Provide the [X, Y] coordinate of the cell's center where the given text is located.  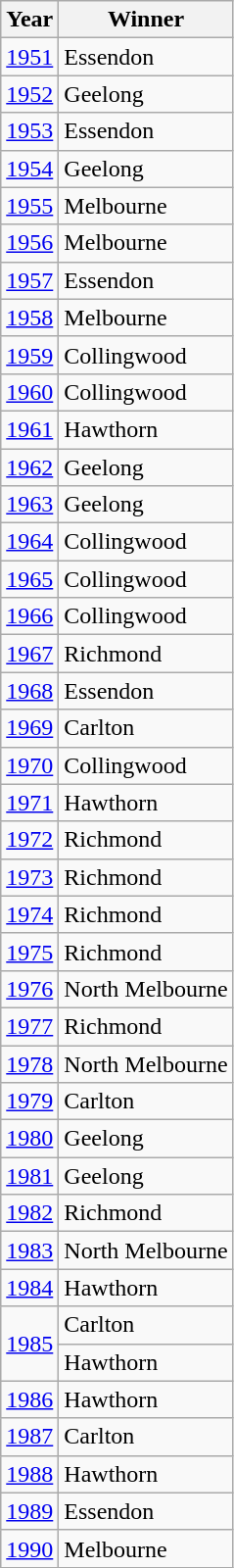
1981 [29, 1176]
1978 [29, 1063]
1975 [29, 952]
Year [29, 20]
1980 [29, 1139]
1959 [29, 355]
1990 [29, 1548]
1952 [29, 94]
1958 [29, 318]
1973 [29, 877]
1954 [29, 169]
1974 [29, 914]
1976 [29, 989]
1984 [29, 1288]
1965 [29, 579]
1962 [29, 467]
1968 [29, 691]
1956 [29, 243]
1970 [29, 765]
1989 [29, 1511]
1983 [29, 1250]
1971 [29, 803]
1963 [29, 505]
1960 [29, 392]
1966 [29, 616]
1967 [29, 654]
1951 [29, 57]
1964 [29, 542]
1977 [29, 1026]
1987 [29, 1437]
1979 [29, 1102]
1953 [29, 131]
1982 [29, 1213]
1957 [29, 280]
1985 [29, 1344]
1986 [29, 1399]
1988 [29, 1474]
Winner [146, 20]
1955 [29, 206]
1972 [29, 840]
1969 [29, 728]
1961 [29, 429]
